Find where the given text appears and provide that cell's center as (x, y) coordinate. 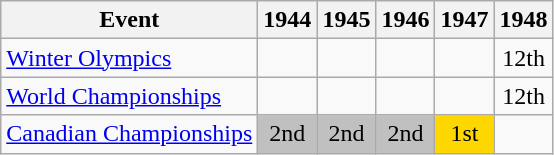
1947 (464, 20)
1st (464, 134)
1945 (346, 20)
World Championships (130, 96)
1948 (524, 20)
Canadian Championships (130, 134)
Event (130, 20)
1946 (406, 20)
1944 (288, 20)
Winter Olympics (130, 58)
